For the text-containing cell, return its midpoint in [X, Y] coordinate format. 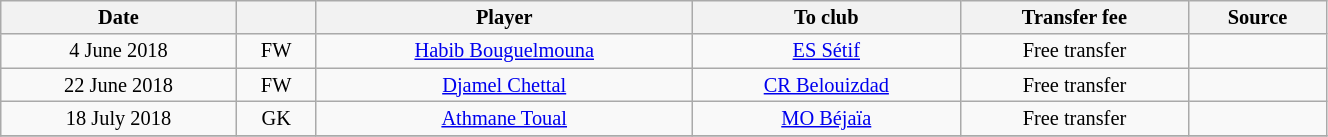
ES Sétif [826, 51]
Djamel Chettal [504, 85]
4 June 2018 [118, 51]
GK [276, 118]
18 July 2018 [118, 118]
Athmane Toual [504, 118]
Date [118, 17]
To club [826, 17]
Habib Bouguelmouna [504, 51]
22 June 2018 [118, 85]
Transfer fee [1074, 17]
Player [504, 17]
MO Béjaïa [826, 118]
CR Belouizdad [826, 85]
Source [1258, 17]
